Identify which cell holds the provided text, then report its (X, Y) central coordinate. 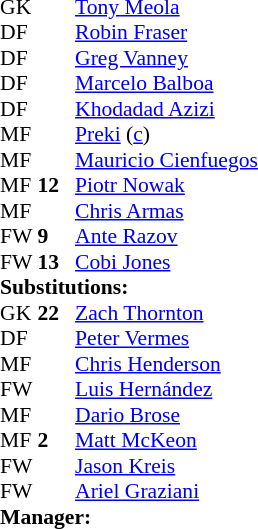
22 (57, 313)
12 (57, 185)
Matt McKeon (166, 441)
Dario Brose (166, 415)
Chris Armas (166, 211)
Piotr Nowak (166, 185)
Ante Razov (166, 237)
Mauricio Cienfuegos (166, 160)
Robin Fraser (166, 33)
Cobi Jones (166, 262)
Khodadad Azizi (166, 109)
Jason Kreis (166, 466)
Substitutions: (129, 287)
Chris Henderson (166, 364)
Luis Hernández (166, 389)
2 (57, 441)
Ariel Graziani (166, 491)
GK (19, 313)
Marcelo Balboa (166, 83)
Zach Thornton (166, 313)
Preki (c) (166, 135)
9 (57, 237)
Greg Vanney (166, 58)
Peter Vermes (166, 339)
13 (57, 262)
